Find where the given text appears and provide that cell's center as (x, y) coordinate. 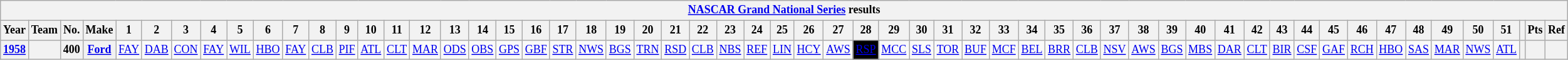
41 (1230, 30)
RCH (1362, 49)
ODS (455, 49)
51 (1507, 30)
DAR (1230, 49)
42 (1257, 30)
35 (1059, 30)
32 (976, 30)
Pts (1535, 30)
MCC (894, 49)
REF (757, 49)
17 (563, 30)
45 (1334, 30)
38 (1143, 30)
15 (510, 30)
PIF (347, 49)
TRN (648, 49)
Team (44, 30)
400 (71, 49)
14 (483, 30)
HCY (808, 49)
28 (866, 30)
DAB (157, 49)
OBS (483, 49)
Ref (1557, 30)
44 (1307, 30)
12 (426, 30)
50 (1478, 30)
MCF (1004, 49)
No. (71, 30)
Make (99, 30)
NASCAR Grand National Series results (785, 10)
9 (347, 30)
34 (1032, 30)
21 (676, 30)
6 (268, 30)
47 (1391, 30)
Year (15, 30)
WIL (241, 49)
10 (371, 30)
4 (214, 30)
43 (1282, 30)
19 (620, 30)
26 (808, 30)
31 (948, 30)
BUF (976, 49)
STR (563, 49)
13 (455, 30)
22 (703, 30)
48 (1419, 30)
8 (323, 30)
46 (1362, 30)
24 (757, 30)
20 (648, 30)
MBS (1201, 49)
30 (922, 30)
1958 (15, 49)
23 (730, 30)
1 (129, 30)
49 (1447, 30)
SLS (922, 49)
CON (186, 49)
40 (1201, 30)
27 (839, 30)
16 (536, 30)
11 (397, 30)
7 (296, 30)
39 (1172, 30)
BIR (1282, 49)
RSD (676, 49)
18 (592, 30)
BEL (1032, 49)
GBF (536, 49)
2 (157, 30)
36 (1087, 30)
33 (1004, 30)
25 (782, 30)
Ford (99, 49)
GPS (510, 49)
SAS (1419, 49)
CSF (1307, 49)
RSP (866, 49)
TOR (948, 49)
NSV (1114, 49)
37 (1114, 30)
GAF (1334, 49)
3 (186, 30)
5 (241, 30)
BRR (1059, 49)
NBS (730, 49)
LIN (782, 49)
29 (894, 30)
